Pinpoint the cell where the given text exists, returning its [X, Y] midpoint coordinate. 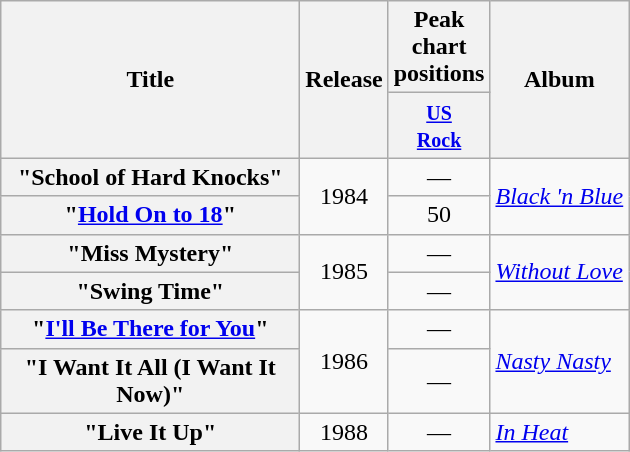
"Swing Time" [150, 291]
1988 [344, 432]
Without Love [560, 272]
Album [560, 80]
In Heat [560, 432]
1985 [344, 272]
USRock [439, 126]
Release [344, 80]
1984 [344, 196]
"Miss Mystery" [150, 253]
50 [439, 215]
Peak chart positions [439, 47]
1986 [344, 362]
"I'll Be There for You" [150, 329]
Black 'n Blue [560, 196]
"Hold On to 18" [150, 215]
"I Want It All (I Want It Now)" [150, 380]
"Live It Up" [150, 432]
"School of Hard Knocks" [150, 177]
Title [150, 80]
Nasty Nasty [560, 362]
